Pinpoint the cell where the given text exists, returning its (x, y) midpoint coordinate. 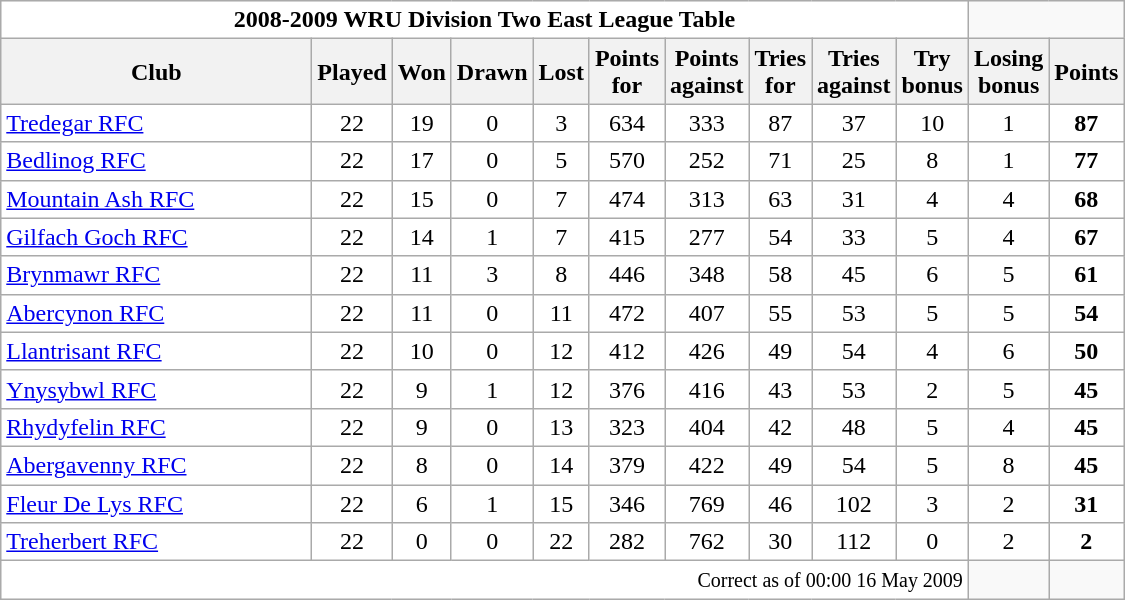
Tries for (780, 72)
2008-2009 WRU Division Two East League Table (485, 20)
252 (706, 161)
Ynysybwl RFC (156, 389)
43 (780, 389)
323 (626, 427)
Points against (706, 72)
67 (1086, 237)
61 (1086, 275)
412 (626, 351)
102 (854, 503)
Abergavenny RFC (156, 465)
Club (156, 72)
Fleur De Lys RFC (156, 503)
474 (626, 199)
46 (780, 503)
Brynmawr RFC (156, 275)
277 (706, 237)
346 (626, 503)
Correct as of 00:00 16 May 2009 (485, 580)
415 (626, 237)
17 (422, 161)
50 (1086, 351)
570 (626, 161)
282 (626, 542)
472 (626, 313)
348 (706, 275)
313 (706, 199)
Lost (561, 72)
Mountain Ash RFC (156, 199)
Losing bonus (1008, 72)
112 (854, 542)
634 (626, 123)
Llantrisant RFC (156, 351)
Tredegar RFC (156, 123)
37 (854, 123)
379 (626, 465)
446 (626, 275)
404 (706, 427)
376 (626, 389)
Gilfach Goch RFC (156, 237)
77 (1086, 161)
33 (854, 237)
Points for (626, 72)
19 (422, 123)
71 (780, 161)
Rhydyfelin RFC (156, 427)
422 (706, 465)
416 (706, 389)
13 (561, 427)
Treherbert RFC (156, 542)
Bedlinog RFC (156, 161)
30 (780, 542)
Try bonus (932, 72)
55 (780, 313)
48 (854, 427)
Drawn (492, 72)
Played (352, 72)
63 (780, 199)
25 (854, 161)
42 (780, 427)
Points (1086, 72)
58 (780, 275)
Won (422, 72)
Abercynon RFC (156, 313)
407 (706, 313)
68 (1086, 199)
762 (706, 542)
Tries against (854, 72)
769 (706, 503)
426 (706, 351)
333 (706, 123)
